Scan for the cell matching the given text and deliver its (X, Y) coordinate at center. 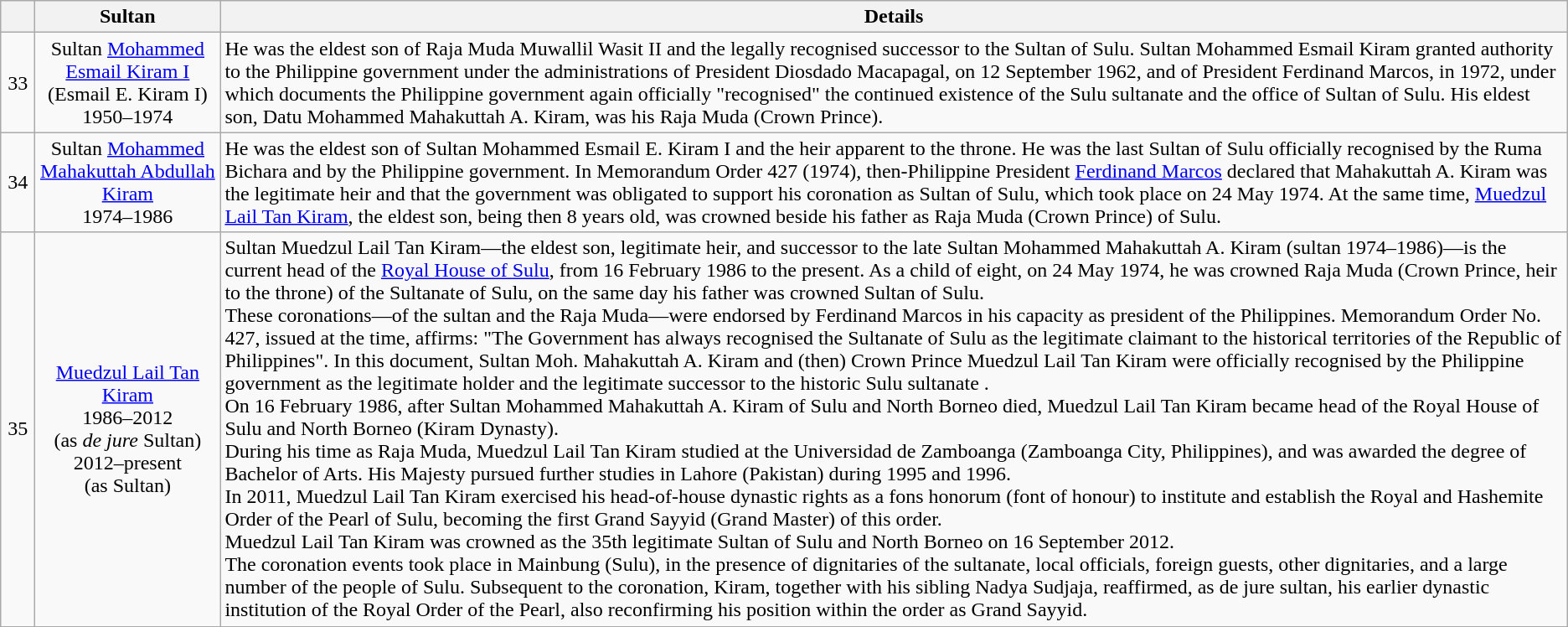
Details (894, 17)
34 (18, 183)
Sultan Mohammed Esmail Kiram I (Esmail E. Kiram I)1950–1974 (127, 82)
35 (18, 429)
Muedzul Lail Tan Kiram1986–2012(as de jure Sultan)2012–present(as Sultan) (127, 429)
Sultan (127, 17)
33 (18, 82)
Sultan Mohammed Mahakuttah Abdullah Kiram1974–1986 (127, 183)
